For the text-containing cell, return its midpoint in [X, Y] coordinate format. 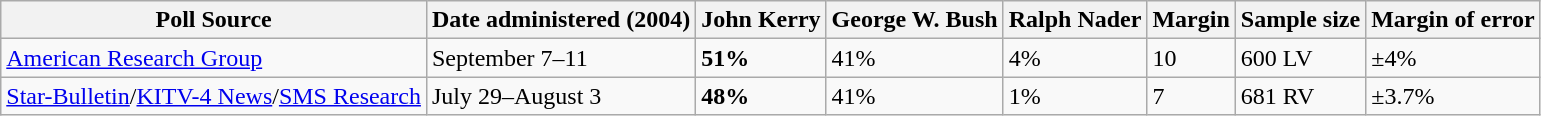
September 7–11 [560, 58]
1% [1075, 96]
John Kerry [761, 20]
±4% [1454, 58]
Poll Source [214, 20]
681 RV [1300, 96]
Star-Bulletin/KITV-4 News/SMS Research [214, 96]
10 [1191, 58]
George W. Bush [914, 20]
7 [1191, 96]
American Research Group [214, 58]
51% [761, 58]
Margin [1191, 20]
Date administered (2004) [560, 20]
4% [1075, 58]
48% [761, 96]
±3.7% [1454, 96]
July 29–August 3 [560, 96]
Margin of error [1454, 20]
Sample size [1300, 20]
Ralph Nader [1075, 20]
600 LV [1300, 58]
